Detect which cell encompasses the target text, then output its [x, y] center coordinate. 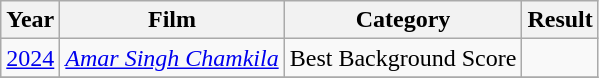
Film [172, 20]
Category [403, 20]
Amar Singh Chamkila [172, 58]
2024 [30, 58]
Best Background Score [403, 58]
Year [30, 20]
Result [560, 20]
